Search for the cell housing the specified text and yield its (X, Y) center coordinate. 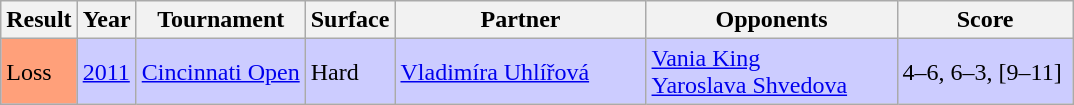
2011 (106, 72)
Surface (350, 20)
Partner (520, 20)
Vania King Yaroslava Shvedova (772, 72)
Result (39, 20)
Hard (350, 72)
Loss (39, 72)
Score (985, 20)
Opponents (772, 20)
Tournament (220, 20)
Year (106, 20)
Vladimíra Uhlířová (520, 72)
4–6, 6–3, [9–11] (985, 72)
Cincinnati Open (220, 72)
